For the text-containing cell, return its midpoint in [x, y] coordinate format. 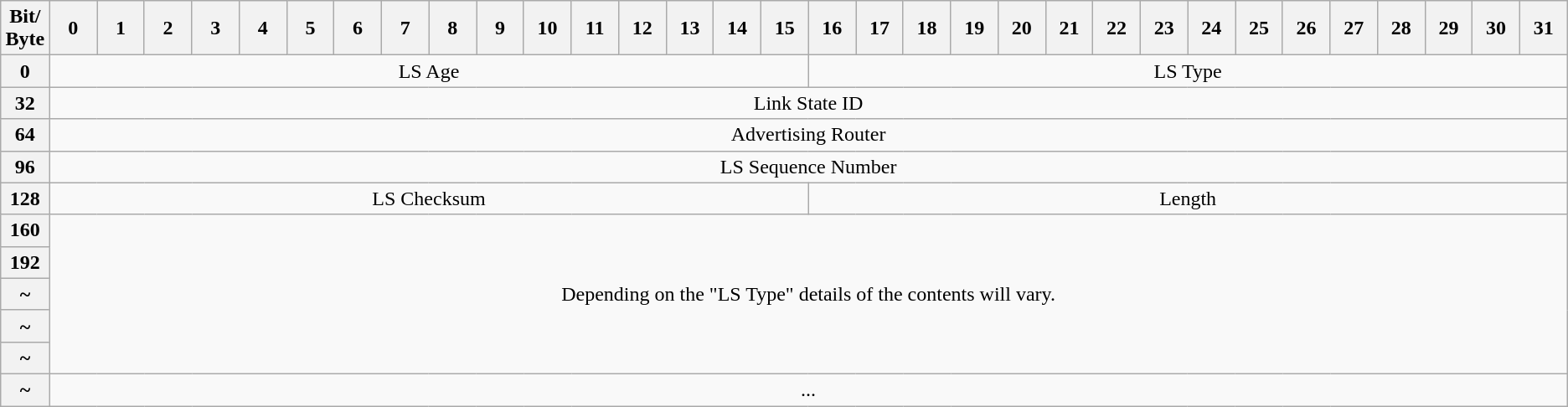
192 [25, 262]
7 [405, 28]
Bit/Byte [25, 28]
Length [1188, 198]
... [808, 389]
10 [548, 28]
128 [25, 198]
19 [975, 28]
29 [1449, 28]
11 [595, 28]
21 [1069, 28]
18 [926, 28]
LS Sequence Number [808, 167]
2 [168, 28]
28 [1400, 28]
15 [784, 28]
LS Checksum [429, 198]
17 [879, 28]
4 [263, 28]
22 [1117, 28]
5 [310, 28]
13 [690, 28]
Advertising Router [808, 135]
27 [1354, 28]
26 [1307, 28]
160 [25, 230]
LS Age [429, 71]
16 [833, 28]
6 [358, 28]
Link State ID [808, 103]
32 [25, 103]
24 [1211, 28]
Depending on the "LS Type" details of the contents will vary. [808, 294]
31 [1543, 28]
LS Type [1188, 71]
30 [1496, 28]
64 [25, 135]
12 [642, 28]
14 [737, 28]
23 [1164, 28]
96 [25, 167]
20 [1022, 28]
9 [501, 28]
25 [1260, 28]
8 [452, 28]
3 [216, 28]
1 [121, 28]
